Identify which cell holds the provided text, then report its [x, y] central coordinate. 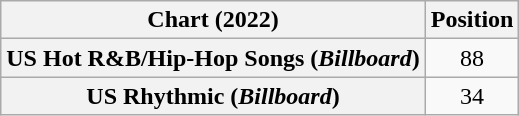
Chart (2022) [213, 20]
88 [472, 58]
34 [472, 96]
US Rhythmic (Billboard) [213, 96]
Position [472, 20]
US Hot R&B/Hip-Hop Songs (Billboard) [213, 58]
